Find where the given text appears and provide that cell's center as (x, y) coordinate. 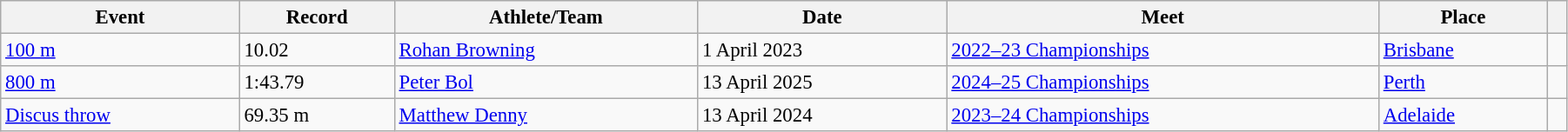
10.02 (317, 50)
Rohan Browning (546, 50)
800 m (120, 82)
1 April 2023 (822, 50)
Brisbane (1463, 50)
Place (1463, 17)
Record (317, 17)
Matthew Denny (546, 115)
2023–24 Championships (1163, 115)
Date (822, 17)
Perth (1463, 82)
100 m (120, 50)
13 April 2024 (822, 115)
Adelaide (1463, 115)
2022–23 Championships (1163, 50)
1:43.79 (317, 82)
Discus throw (120, 115)
69.35 m (317, 115)
Event (120, 17)
Peter Bol (546, 82)
2024–25 Championships (1163, 82)
13 April 2025 (822, 82)
Athlete/Team (546, 17)
Meet (1163, 17)
